Determine the (X, Y) coordinate at the center of the cell enclosing the given text.  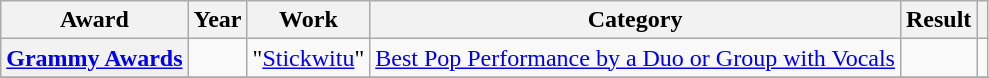
Award (94, 20)
Work (308, 20)
Result (938, 20)
Best Pop Performance by a Duo or Group with Vocals (636, 58)
Grammy Awards (94, 58)
"Stickwitu" (308, 58)
Category (636, 20)
Year (218, 20)
